Return [X, Y] of the center of cell containing provided text 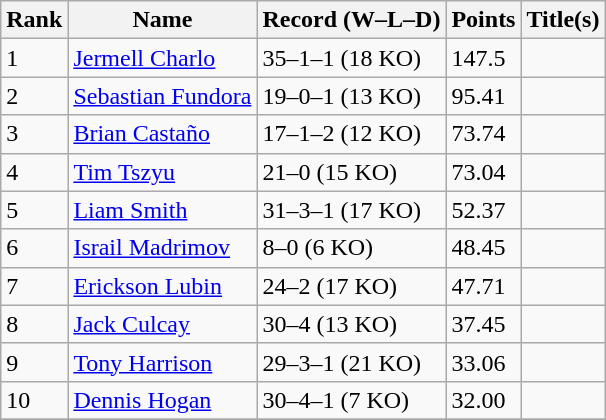
95.41 [484, 96]
Sebastian Fundora [162, 96]
30–4–1 (7 KO) [352, 400]
Points [484, 20]
29–3–1 (21 KO) [352, 362]
52.37 [484, 210]
1 [34, 58]
Erickson Lubin [162, 286]
9 [34, 362]
7 [34, 286]
47.71 [484, 286]
37.45 [484, 324]
6 [34, 248]
Tim Tszyu [162, 172]
17–1–2 (12 KO) [352, 134]
Title(s) [563, 20]
30–4 (13 KO) [352, 324]
Record (W–L–D) [352, 20]
31–3–1 (17 KO) [352, 210]
8 [34, 324]
2 [34, 96]
33.06 [484, 362]
Jermell Charlo [162, 58]
Liam Smith [162, 210]
48.45 [484, 248]
Jack Culcay [162, 324]
Dennis Hogan [162, 400]
3 [34, 134]
21–0 (15 KO) [352, 172]
Name [162, 20]
Tony Harrison [162, 362]
73.04 [484, 172]
24–2 (17 KO) [352, 286]
4 [34, 172]
35–1–1 (18 KO) [352, 58]
10 [34, 400]
147.5 [484, 58]
5 [34, 210]
73.74 [484, 134]
Brian Castaño [162, 134]
32.00 [484, 400]
19–0–1 (13 KO) [352, 96]
8–0 (6 KO) [352, 248]
Israil Madrimov [162, 248]
Rank [34, 20]
